Identify which cell holds the provided text, then report its (x, y) central coordinate. 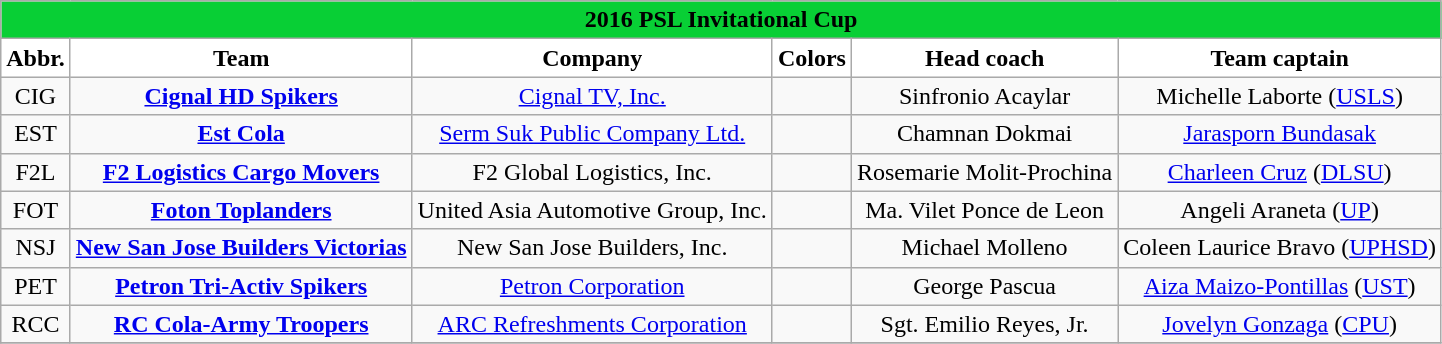
F2 Logistics Cargo Movers (241, 172)
Petron Corporation (592, 286)
Jarasporn Bundasak (1280, 134)
Team (241, 58)
Charleen Cruz (DLSU) (1280, 172)
F2 Global Logistics, Inc. (592, 172)
Michael Molleno (984, 248)
F2L (36, 172)
Foton Toplanders (241, 210)
George Pascua (984, 286)
Team captain (1280, 58)
Jovelyn Gonzaga (CPU) (1280, 324)
RC Cola-Army Troopers (241, 324)
Coleen Laurice Bravo (UPHSD) (1280, 248)
FOT (36, 210)
ARC Refreshments Corporation (592, 324)
RCC (36, 324)
Ma. Vilet Ponce de Leon (984, 210)
Company (592, 58)
Rosemarie Molit-Prochina (984, 172)
PET (36, 286)
Sgt. Emilio Reyes, Jr. (984, 324)
Sinfronio Acaylar (984, 96)
Abbr. (36, 58)
2016 PSL Invitational Cup (722, 20)
Cignal HD Spikers (241, 96)
Angeli Araneta (UP) (1280, 210)
Michelle Laborte (USLS) (1280, 96)
United Asia Automotive Group, Inc. (592, 210)
Petron Tri-Activ Spikers (241, 286)
Serm Suk Public Company Ltd. (592, 134)
New San Jose Builders Victorias (241, 248)
Aiza Maizo-Pontillas (UST) (1280, 286)
NSJ (36, 248)
CIG (36, 96)
Chamnan Dokmai (984, 134)
Est Cola (241, 134)
Head coach (984, 58)
Cignal TV, Inc. (592, 96)
Colors (812, 58)
New San Jose Builders, Inc. (592, 248)
EST (36, 134)
